Locate the cell with the specified text and output its [x, y] center coordinate. 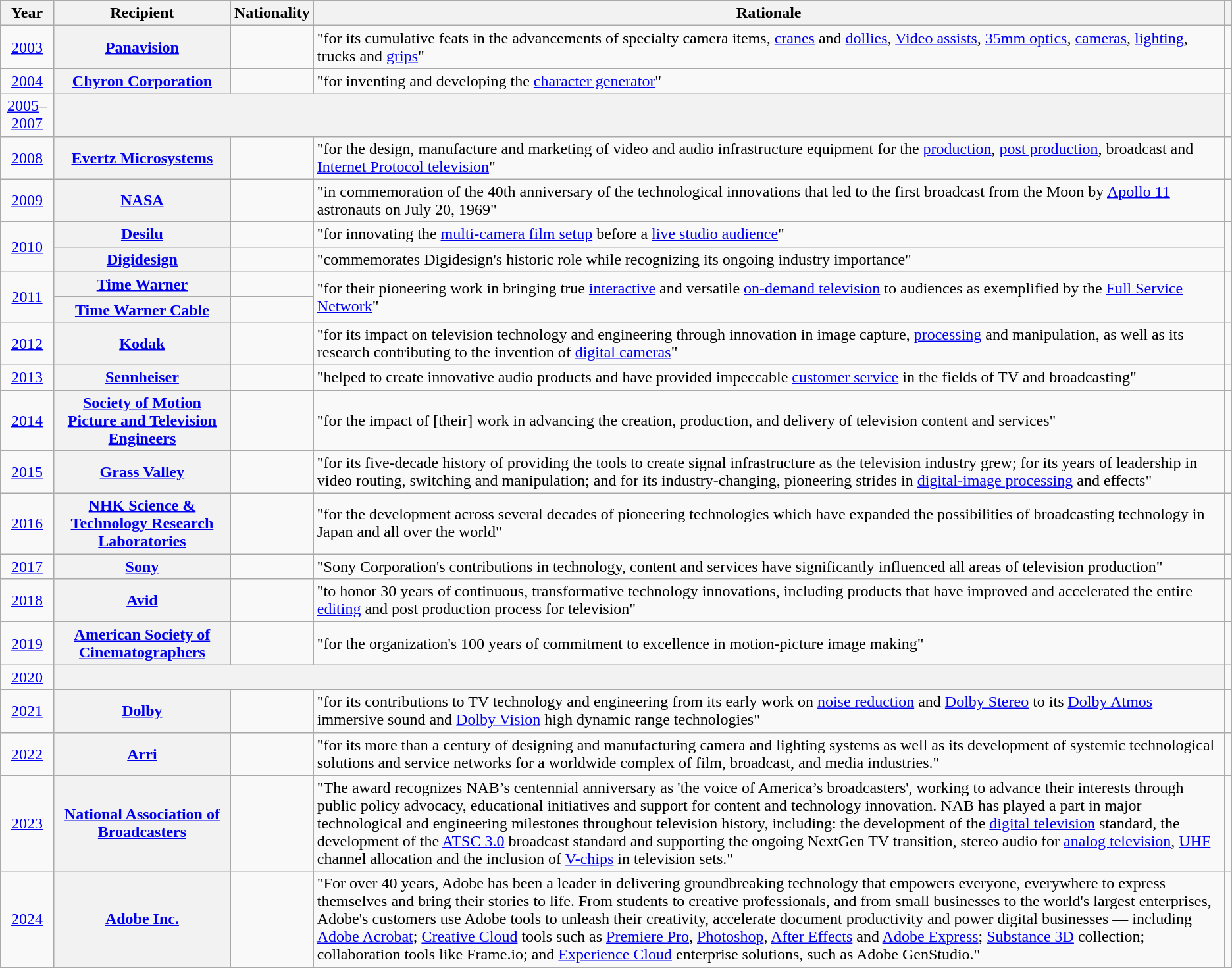
2017 [28, 567]
2014 [28, 420]
"for the impact of [their] work in advancing the creation, production, and delivery of television content and services" [769, 420]
Kodak [142, 344]
Desilu [142, 234]
2009 [28, 200]
"helped to create innovative audio products and have provided impeccable customer service in the fields of TV and broadcasting" [769, 377]
Nationality [272, 13]
2023 [28, 823]
2010 [28, 247]
Year [28, 13]
Arri [142, 754]
2016 [28, 524]
Panavision [142, 47]
2019 [28, 644]
Sennheiser [142, 377]
Avid [142, 600]
Evertz Microsystems [142, 158]
"for inventing and developing the character generator" [769, 81]
2013 [28, 377]
Grass Valley [142, 472]
American Society of Cinematographers [142, 644]
"for their pioneering work in bringing true interactive and versatile on-demand television to audiences as exemplified by the Full Service Network" [769, 297]
2005–2007 [28, 115]
Rationale [769, 13]
2018 [28, 600]
2011 [28, 297]
Time Warner [142, 284]
2012 [28, 344]
Digidesign [142, 259]
National Association of Broadcasters [142, 823]
Adobe Inc. [142, 919]
2020 [28, 677]
2021 [28, 711]
"commemorates Digidesign's historic role while recognizing its ongoing industry importance" [769, 259]
NHK Science & Technology Research Laboratories [142, 524]
"for innovating the multi-camera film setup before a live studio audience" [769, 234]
2024 [28, 919]
Sony [142, 567]
"Sony Corporation's contributions in technology, content and services have significantly influenced all areas of television production" [769, 567]
Chyron Corporation [142, 81]
Recipient [142, 13]
NASA [142, 200]
2004 [28, 81]
2003 [28, 47]
2015 [28, 472]
"for the organization's 100 years of commitment to excellence in motion-picture image making" [769, 644]
2022 [28, 754]
Society of Motion Picture and Television Engineers [142, 420]
2008 [28, 158]
Dolby [142, 711]
Time Warner Cable [142, 309]
